Provide the [X, Y] coordinate of the cell's center where the given text is located.  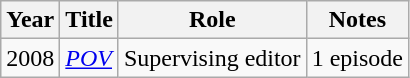
Supervising editor [212, 58]
Year [30, 20]
1 episode [357, 58]
POV [90, 58]
2008 [30, 58]
Title [90, 20]
Role [212, 20]
Notes [357, 20]
